Scan for the cell matching the given text and deliver its (X, Y) coordinate at center. 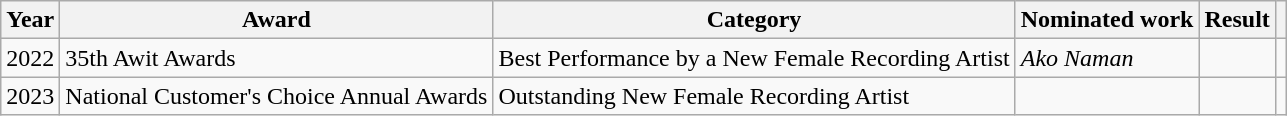
Ako Naman (1107, 58)
Nominated work (1107, 20)
Year (30, 20)
Best Performance by a New Female Recording Artist (754, 58)
Result (1237, 20)
Outstanding New Female Recording Artist (754, 96)
35th Awit Awards (276, 58)
National Customer's Choice Annual Awards (276, 96)
2023 (30, 96)
Award (276, 20)
Category (754, 20)
2022 (30, 58)
